Return (X, Y) of the center of cell containing provided text 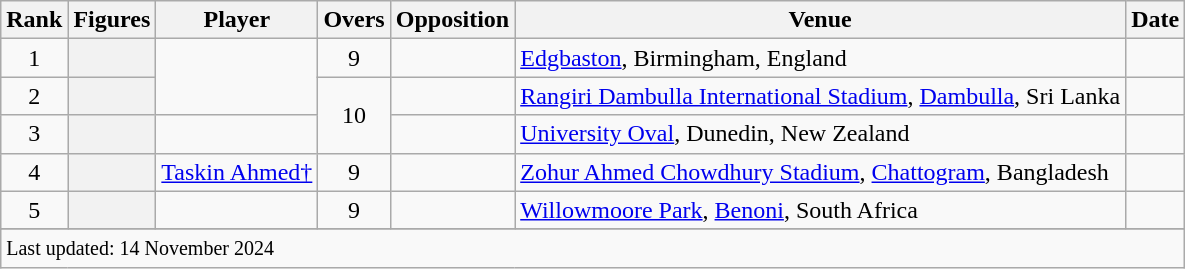
3 (34, 134)
Player (237, 20)
Venue (820, 20)
4 (34, 172)
Willowmoore Park, Benoni, South Africa (820, 210)
1 (34, 58)
Edgbaston, Birmingham, England (820, 58)
University Oval, Dunedin, New Zealand (820, 134)
Rank (34, 20)
Last updated: 14 November 2024 (593, 248)
2 (34, 96)
Zohur Ahmed Chowdhury Stadium, Chattogram, Bangladesh (820, 172)
5 (34, 210)
Taskin Ahmed† (237, 172)
10 (354, 115)
Opposition (452, 20)
Rangiri Dambulla International Stadium, Dambulla, Sri Lanka (820, 96)
Figures (112, 20)
Overs (354, 20)
Date (1156, 20)
